Pinpoint the cell where the given text exists, returning its (X, Y) midpoint coordinate. 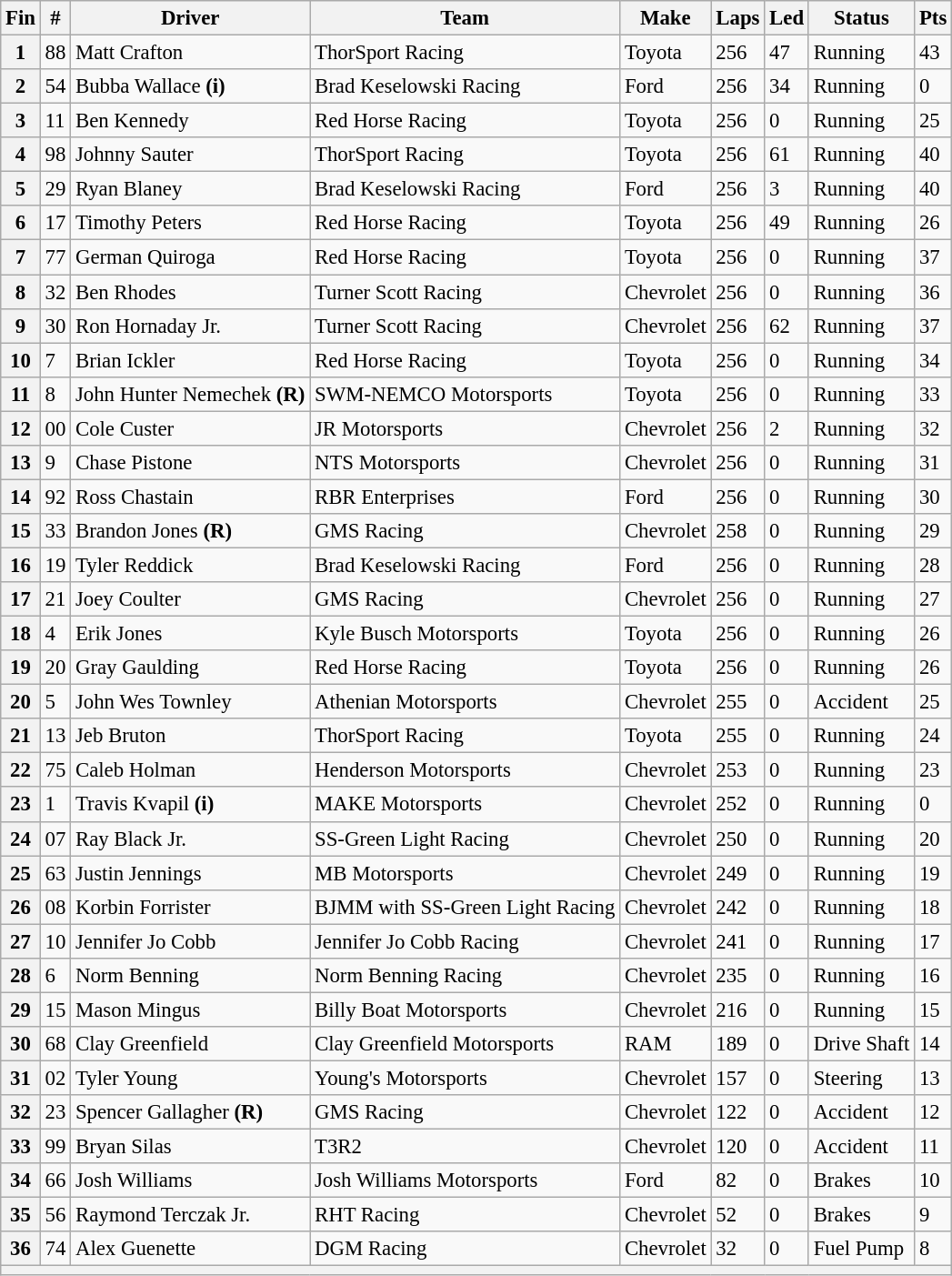
Josh Williams (191, 1181)
Mason Mingus (191, 1010)
252 (738, 805)
82 (738, 1181)
49 (787, 223)
Brian Ickler (191, 360)
Travis Kvapil (i) (191, 805)
242 (738, 907)
RHT Racing (466, 1215)
Clay Greenfield (191, 1044)
Ross Chastain (191, 497)
Raymond Terczak Jr. (191, 1215)
Ryan Blaney (191, 189)
Team (466, 18)
56 (55, 1215)
Henderson Motorsports (466, 770)
99 (55, 1147)
61 (787, 155)
Spencer Gallagher (R) (191, 1112)
92 (55, 497)
Kyle Busch Motorsports (466, 634)
Joey Coulter (191, 599)
Ben Kennedy (191, 121)
Make (666, 18)
02 (55, 1078)
Led (787, 18)
189 (738, 1044)
T3R2 (466, 1147)
German Quiroga (191, 257)
120 (738, 1147)
Jennifer Jo Cobb (191, 941)
Jennifer Jo Cobb Racing (466, 941)
Athenian Motorsports (466, 702)
Gray Gaulding (191, 668)
Brandon Jones (R) (191, 531)
08 (55, 907)
43 (933, 53)
BJMM with SS-Green Light Racing (466, 907)
RAM (666, 1044)
Fin (21, 18)
Tyler Reddick (191, 565)
74 (55, 1249)
235 (738, 976)
98 (55, 155)
68 (55, 1044)
258 (738, 531)
88 (55, 53)
JR Motorsports (466, 428)
Matt Crafton (191, 53)
Pts (933, 18)
47 (787, 53)
Ben Rhodes (191, 292)
Bryan Silas (191, 1147)
Young's Motorsports (466, 1078)
Norm Benning (191, 976)
Bubba Wallace (i) (191, 86)
John Wes Townley (191, 702)
MAKE Motorsports (466, 805)
77 (55, 257)
# (55, 18)
Cole Custer (191, 428)
Josh Williams Motorsports (466, 1181)
22 (21, 770)
250 (738, 839)
Caleb Holman (191, 770)
Laps (738, 18)
07 (55, 839)
253 (738, 770)
52 (738, 1215)
Ron Hornaday Jr. (191, 326)
SWM-NEMCO Motorsports (466, 394)
Korbin Forrister (191, 907)
DGM Racing (466, 1249)
Clay Greenfield Motorsports (466, 1044)
00 (55, 428)
66 (55, 1181)
63 (55, 873)
Drive Shaft (861, 1044)
Erik Jones (191, 634)
Ray Black Jr. (191, 839)
Status (861, 18)
Justin Jennings (191, 873)
NTS Motorsports (466, 463)
Fuel Pump (861, 1249)
249 (738, 873)
Tyler Young (191, 1078)
Alex Guenette (191, 1249)
Jeb Bruton (191, 736)
241 (738, 941)
John Hunter Nemechek (R) (191, 394)
216 (738, 1010)
Norm Benning Racing (466, 976)
Billy Boat Motorsports (466, 1010)
SS-Green Light Racing (466, 839)
122 (738, 1112)
Steering (861, 1078)
Driver (191, 18)
157 (738, 1078)
62 (787, 326)
75 (55, 770)
Timothy Peters (191, 223)
MB Motorsports (466, 873)
54 (55, 86)
35 (21, 1215)
Johnny Sauter (191, 155)
RBR Enterprises (466, 497)
Chase Pistone (191, 463)
